Find where the given text appears and provide that cell's center as [X, Y] coordinate. 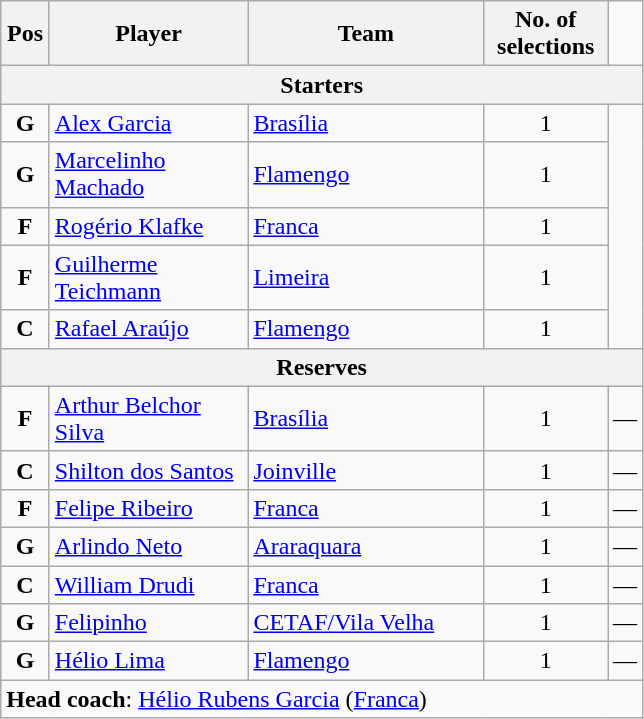
Arthur Belchor Silva [148, 418]
Marcelinho Machado [148, 174]
Team [366, 34]
Shilton dos Santos [148, 470]
CETAF/Vila Velha [366, 623]
Felipe Ribeiro [148, 508]
Rogério Klafke [148, 226]
Alex Garcia [148, 123]
Player [148, 34]
Guilherme Teichmann [148, 278]
Reserves [322, 367]
Head coach: Hélio Rubens Garcia (Franca) [322, 699]
Rafael Araújo [148, 329]
No. of selections [546, 34]
William Drudi [148, 585]
Araraquara [366, 546]
Limeira [366, 278]
Hélio Lima [148, 661]
Arlindo Neto [148, 546]
Starters [322, 85]
Pos [26, 34]
Joinville [366, 470]
Felipinho [148, 623]
